Detect which cell encompasses the target text, then output its [X, Y] center coordinate. 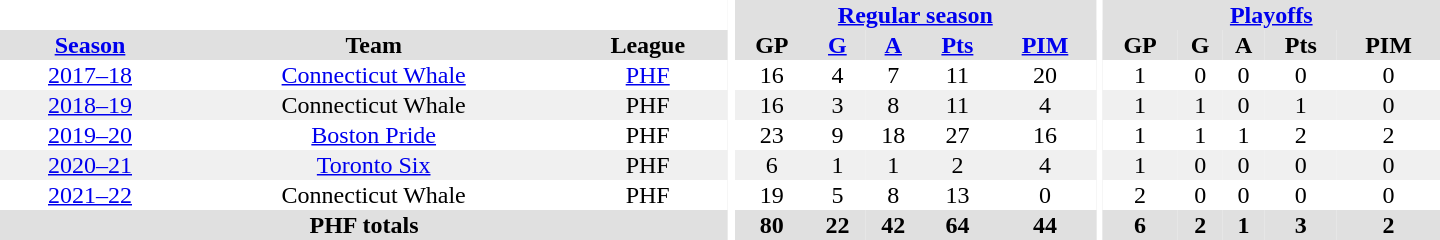
Playoffs [1272, 15]
2018–19 [90, 105]
Toronto Six [374, 165]
2020–21 [90, 165]
2017–18 [90, 75]
27 [957, 135]
Boston Pride [374, 135]
5 [837, 195]
Team [374, 45]
2019–20 [90, 135]
80 [772, 225]
2021–22 [90, 195]
PHF totals [364, 225]
Regular season [915, 15]
20 [1046, 75]
Season [90, 45]
42 [893, 225]
22 [837, 225]
23 [772, 135]
64 [957, 225]
18 [893, 135]
13 [957, 195]
44 [1046, 225]
19 [772, 195]
9 [837, 135]
7 [893, 75]
League [648, 45]
